Capture the cell that displays the provided text and extract its (X, Y) central coordinate. 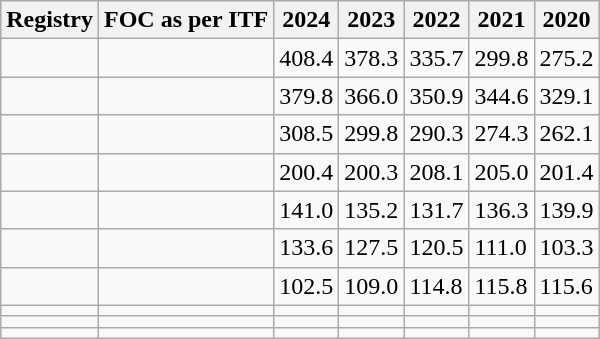
335.7 (436, 58)
115.6 (566, 286)
262.1 (566, 134)
135.2 (372, 210)
127.5 (372, 248)
133.6 (306, 248)
344.6 (502, 96)
102.5 (306, 286)
350.9 (436, 96)
2022 (436, 20)
114.8 (436, 286)
205.0 (502, 172)
208.1 (436, 172)
290.3 (436, 134)
329.1 (566, 96)
109.0 (372, 286)
141.0 (306, 210)
408.4 (306, 58)
2021 (502, 20)
2023 (372, 20)
378.3 (372, 58)
308.5 (306, 134)
115.8 (502, 286)
111.0 (502, 248)
Registry (50, 20)
275.2 (566, 58)
274.3 (502, 134)
139.9 (566, 210)
200.3 (372, 172)
FOC as per ITF (186, 20)
136.3 (502, 210)
366.0 (372, 96)
2024 (306, 20)
379.8 (306, 96)
120.5 (436, 248)
103.3 (566, 248)
2020 (566, 20)
200.4 (306, 172)
201.4 (566, 172)
131.7 (436, 210)
